Identify which cell holds the provided text, then report its [X, Y] central coordinate. 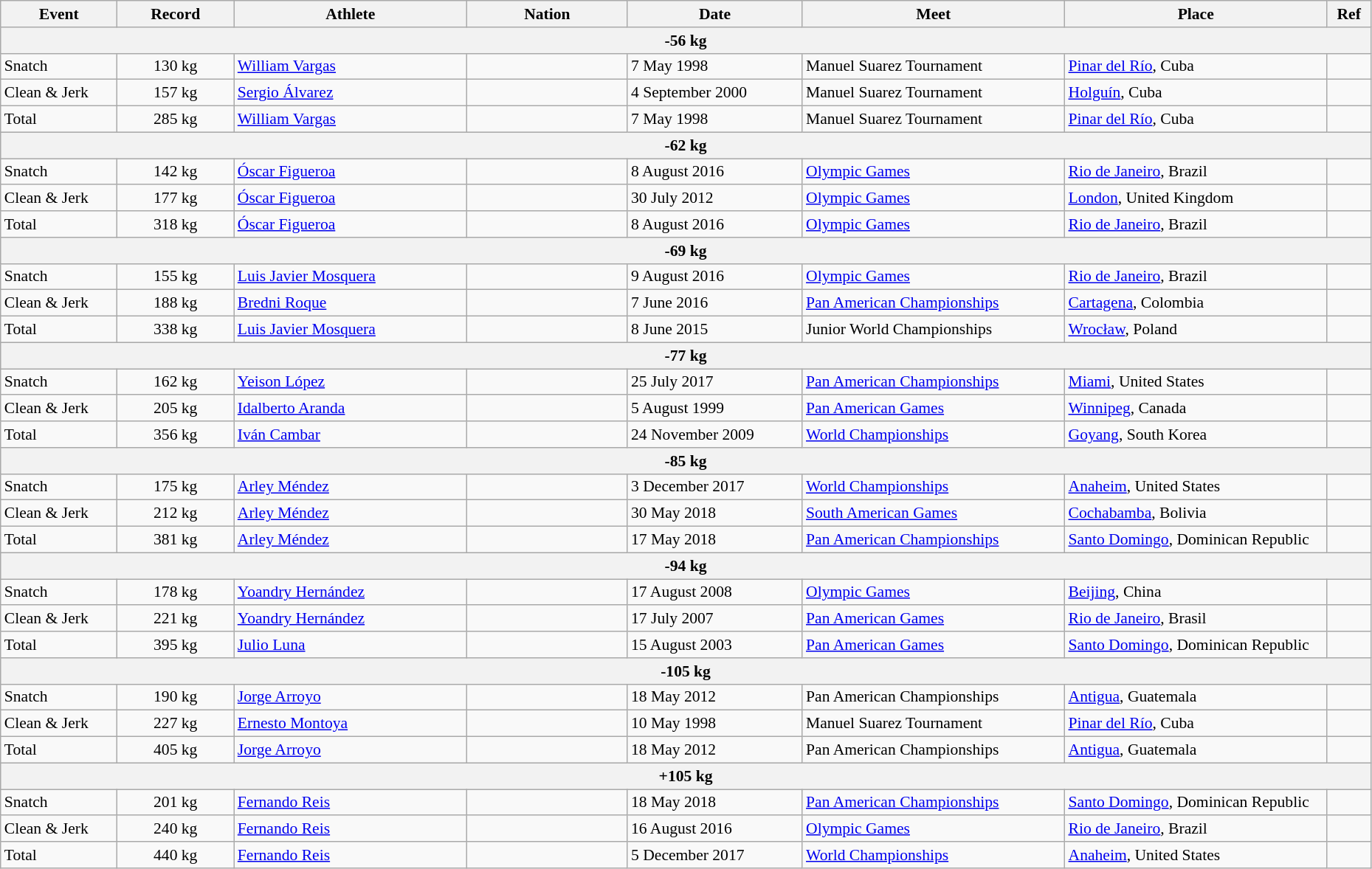
212 kg [176, 513]
440 kg [176, 855]
Wrocław, Poland [1196, 330]
338 kg [176, 330]
Junior World Championships [934, 330]
9 August 2016 [714, 277]
17 July 2007 [714, 619]
130 kg [176, 66]
356 kg [176, 434]
17 August 2008 [714, 592]
177 kg [176, 198]
Yeison López [351, 382]
Beijing, China [1196, 592]
Winnipeg, Canada [1196, 409]
188 kg [176, 303]
190 kg [176, 697]
+105 kg [686, 776]
15 August 2003 [714, 645]
175 kg [176, 487]
Ernesto Montoya [351, 724]
8 June 2015 [714, 330]
Cartagena, Colombia [1196, 303]
Idalberto Aranda [351, 409]
5 December 2017 [714, 855]
Event [59, 14]
155 kg [176, 277]
-77 kg [686, 356]
30 July 2012 [714, 198]
405 kg [176, 750]
-85 kg [686, 461]
10 May 1998 [714, 724]
285 kg [176, 120]
157 kg [176, 93]
162 kg [176, 382]
Bredni Roque [351, 303]
395 kg [176, 645]
Meet [934, 14]
381 kg [176, 540]
-94 kg [686, 566]
South American Games [934, 513]
3 December 2017 [714, 487]
Nation [548, 14]
4 September 2000 [714, 93]
Goyang, South Korea [1196, 434]
London, United Kingdom [1196, 198]
7 June 2016 [714, 303]
142 kg [176, 172]
Cochabamba, Bolivia [1196, 513]
240 kg [176, 829]
205 kg [176, 409]
Miami, United States [1196, 382]
318 kg [176, 224]
18 May 2018 [714, 803]
17 May 2018 [714, 540]
Holguín, Cuba [1196, 93]
-56 kg [686, 41]
5 August 1999 [714, 409]
25 July 2017 [714, 382]
-62 kg [686, 145]
16 August 2016 [714, 829]
221 kg [176, 619]
Julio Luna [351, 645]
Athlete [351, 14]
Rio de Janeiro, Brasil [1196, 619]
Date [714, 14]
Ref [1349, 14]
201 kg [176, 803]
24 November 2009 [714, 434]
-105 kg [686, 671]
-69 kg [686, 251]
Record [176, 14]
Iván Cambar [351, 434]
Place [1196, 14]
227 kg [176, 724]
178 kg [176, 592]
Sergio Álvarez [351, 93]
30 May 2018 [714, 513]
